Return the (X, Y) coordinate for the center point of the cell that contains the specified text.  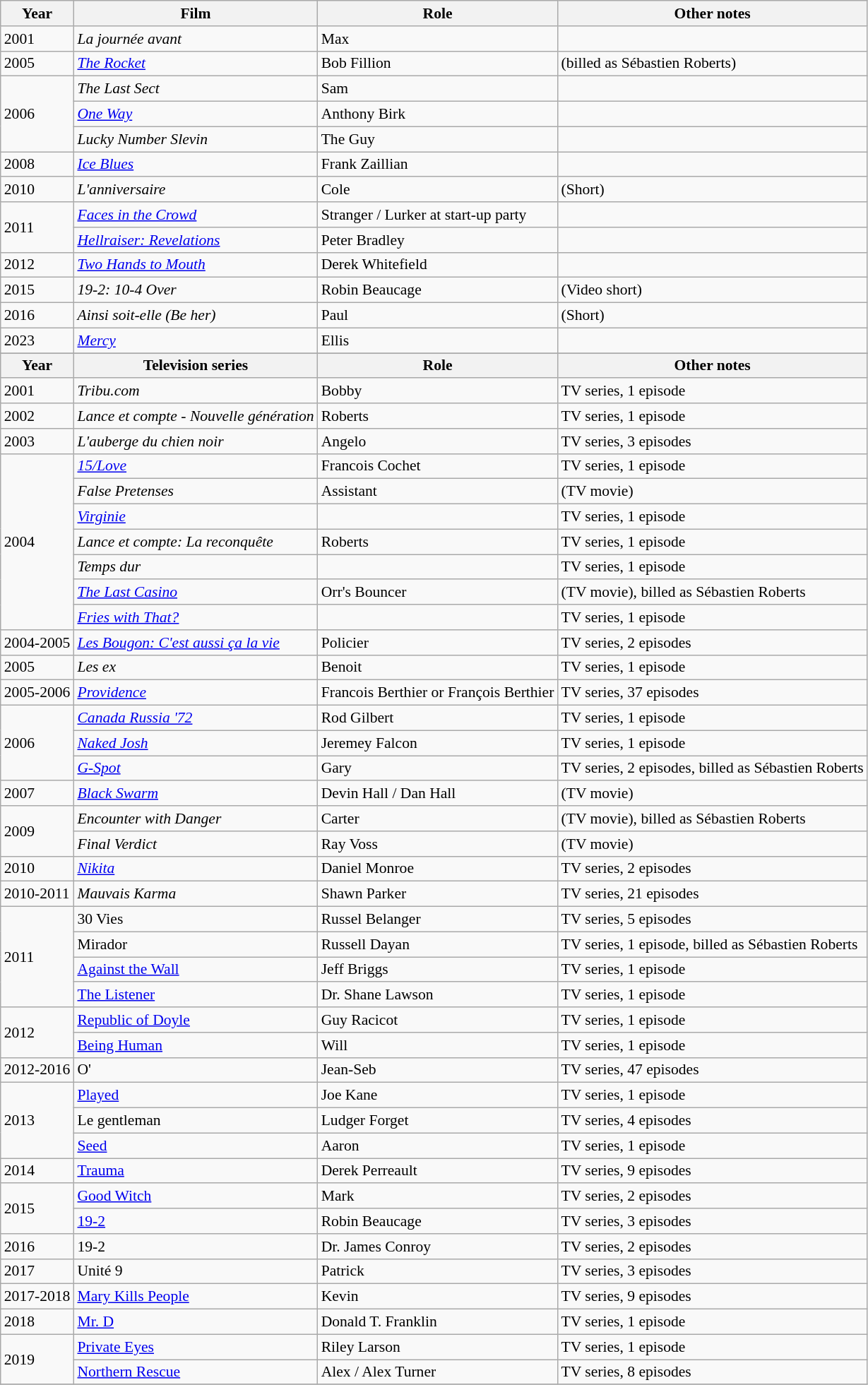
Unité 9 (195, 1271)
(billed as Sébastien Roberts) (712, 64)
Les Bougon: C'est aussi ça la vie (195, 643)
2018 (37, 1322)
Mirador (195, 944)
L'anniversaire (195, 190)
TV series, 21 episodes (712, 894)
TV series, 37 episodes (712, 693)
Donald T. Franklin (438, 1322)
Russel Belanger (438, 920)
(Video short) (712, 290)
TV series, 2 episodes, billed as Sébastien Roberts (712, 768)
Providence (195, 693)
TV series, 47 episodes (712, 1070)
Played (195, 1095)
30 Vies (195, 920)
Mark (438, 1196)
2008 (37, 165)
Derek Perreault (438, 1171)
2003 (37, 441)
Ellis (438, 340)
Private Eyes (195, 1347)
Jean-Seb (438, 1070)
2009 (37, 831)
One Way (195, 114)
Northern Rescue (195, 1372)
2002 (37, 416)
Trauma (195, 1171)
2012-2016 (37, 1070)
Mauvais Karma (195, 894)
Fries with That? (195, 617)
2007 (37, 794)
Frank Zaillian (438, 165)
Francois Berthier or François Berthier (438, 693)
Canada Russia '72 (195, 718)
G-Spot (195, 768)
Cole (438, 190)
Alex / Alex Turner (438, 1372)
2010-2011 (37, 894)
Television series (195, 366)
TV series, 5 episodes (712, 920)
Mr. D (195, 1322)
2013 (37, 1120)
Peter Bradley (438, 240)
Rod Gilbert (438, 718)
Ice Blues (195, 165)
Angelo (438, 441)
Assistant (438, 492)
Dr. Shane Lawson (438, 995)
19-2: 10-4 Over (195, 290)
2017 (37, 1271)
Being Human (195, 1045)
Faces in the Crowd (195, 215)
Ray Voss (438, 844)
Two Hands to Mouth (195, 265)
Lance et compte: La reconquête (195, 542)
Joe Kane (438, 1095)
15/Love (195, 466)
2004 (37, 541)
Stranger / Lurker at start-up party (438, 215)
Kevin (438, 1297)
The Guy (438, 139)
Final Verdict (195, 844)
Patrick (438, 1271)
Tribu.com (195, 391)
L'auberge du chien noir (195, 441)
Seed (195, 1146)
Le gentleman (195, 1121)
Anthony Birk (438, 114)
False Pretenses (195, 492)
Against the Wall (195, 970)
2023 (37, 340)
O' (195, 1070)
Jeff Briggs (438, 970)
Mercy (195, 340)
Shawn Parker (438, 894)
Temps dur (195, 567)
2017-2018 (37, 1297)
2019 (37, 1359)
Les ex (195, 667)
Policier (438, 643)
Virginie (195, 517)
Guy Racicot (438, 1020)
Dr. James Conroy (438, 1247)
Riley Larson (438, 1347)
Ainsi soit-elle (Be her) (195, 316)
The Listener (195, 995)
2014 (37, 1171)
Lance et compte - Nouvelle génération (195, 416)
The Last Sect (195, 89)
Francois Cochet (438, 466)
TV series, 4 episodes (712, 1121)
Carter (438, 819)
Bob Fillion (438, 64)
Benoit (438, 667)
The Rocket (195, 64)
Encounter with Danger (195, 819)
Black Swarm (195, 794)
Russell Dayan (438, 944)
Daniel Monroe (438, 869)
Lucky Number Slevin (195, 139)
Naked Josh (195, 743)
Hellraiser: Revelations (195, 240)
Will (438, 1045)
Republic of Doyle (195, 1020)
Ludger Forget (438, 1121)
Gary (438, 768)
Jeremey Falcon (438, 743)
2004-2005 (37, 643)
The Last Casino (195, 593)
Max (438, 39)
Derek Whitefield (438, 265)
Good Witch (195, 1196)
2005-2006 (37, 693)
Orr's Bouncer (438, 593)
TV series, 8 episodes (712, 1372)
La journée avant (195, 39)
Paul (438, 316)
Film (195, 13)
TV series, 1 episode, billed as Sébastien Roberts (712, 944)
Aaron (438, 1146)
Mary Kills People (195, 1297)
Sam (438, 89)
Nikita (195, 869)
Devin Hall / Dan Hall (438, 794)
Bobby (438, 391)
